Extract the (x, y) coordinate from the center of the cell holding the provided text.  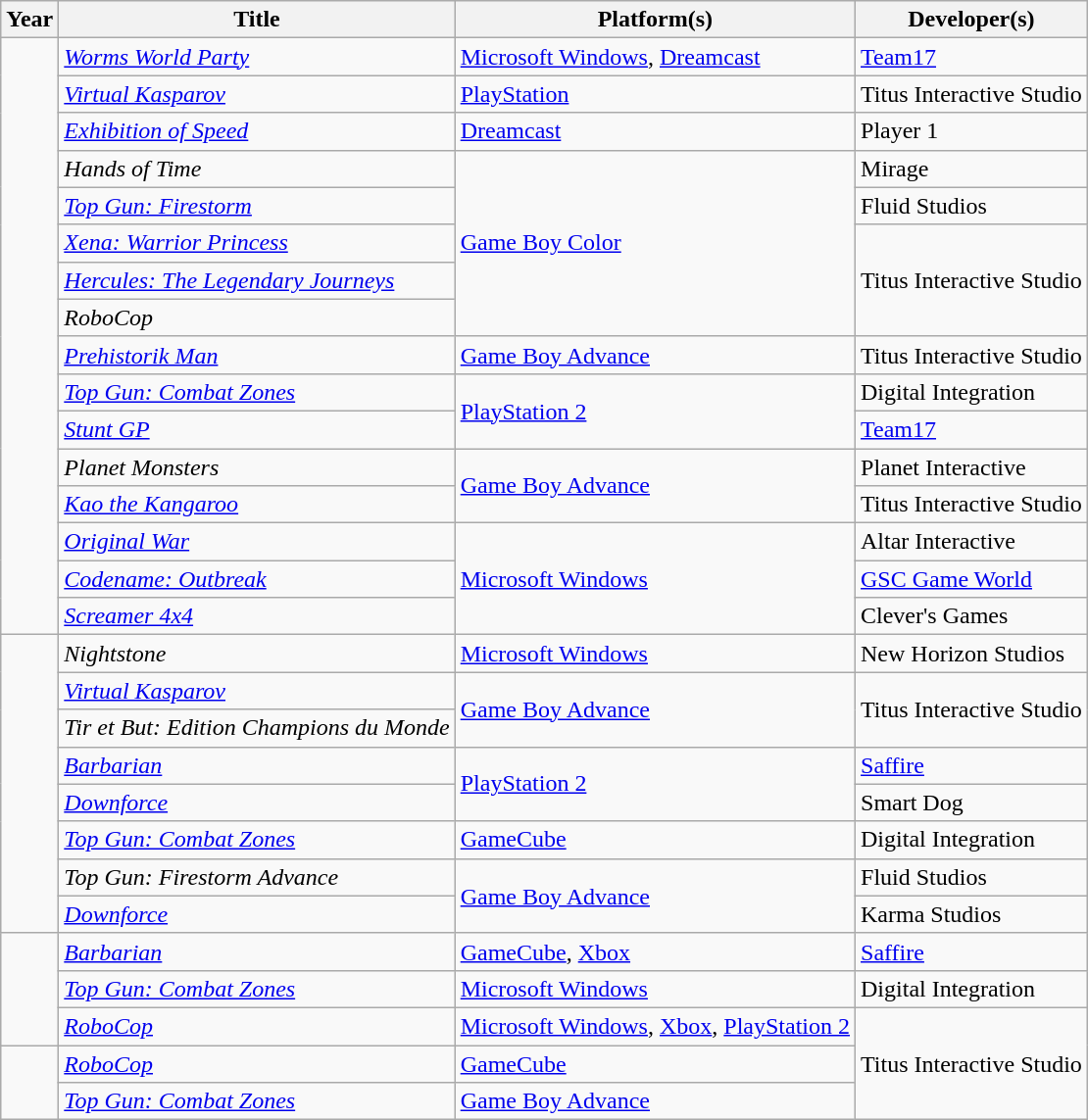
Top Gun: Firestorm Advance (257, 877)
Exhibition of Speed (257, 131)
New Horizon Studios (972, 654)
Title (257, 20)
Smart Dog (972, 803)
Kao the Kangaroo (257, 505)
Year (29, 20)
Mirage (972, 169)
GameCube, Xbox (655, 951)
Microsoft Windows, Dreamcast (655, 57)
Worms World Party (257, 57)
Planet Interactive (972, 467)
Tir et But: Edition Champions du Monde (257, 728)
Dreamcast (655, 131)
Altar Interactive (972, 542)
Prehistorik Man (257, 355)
GSC Game World (972, 579)
Karma Studios (972, 914)
Planet Monsters (257, 467)
Developer(s) (972, 20)
Stunt GP (257, 429)
Hands of Time (257, 169)
Top Gun: Firestorm (257, 206)
Xena: Warrior Princess (257, 243)
Original War (257, 542)
Player 1 (972, 131)
Microsoft Windows, Xbox, PlayStation 2 (655, 1026)
Platform(s) (655, 20)
Hercules: The Legendary Journeys (257, 280)
Nightstone (257, 654)
Game Boy Color (655, 243)
Clever's Games (972, 616)
PlayStation (655, 94)
Codename: Outbreak (257, 579)
Screamer 4x4 (257, 616)
